Output the (X, Y) coordinate of the center of the cell containing the given text.  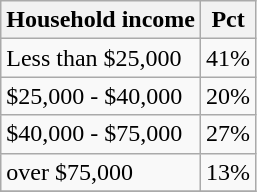
Less than $25,000 (101, 58)
over $75,000 (101, 172)
Pct (228, 20)
$40,000 - $75,000 (101, 134)
41% (228, 58)
27% (228, 134)
20% (228, 96)
13% (228, 172)
$25,000 - $40,000 (101, 96)
Household income (101, 20)
